Determine the (x, y) coordinate at the center of the cell enclosing the given text.  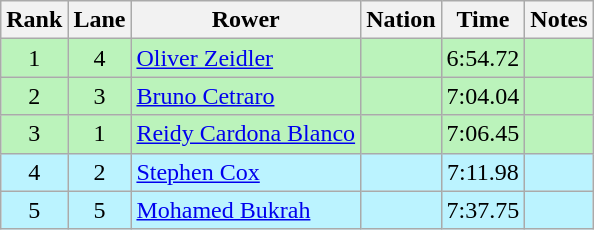
7:11.98 (483, 172)
Rower (246, 20)
Lane (100, 20)
7:04.04 (483, 96)
Mohamed Bukrah (246, 210)
Reidy Cardona Blanco (246, 134)
Time (483, 20)
7:06.45 (483, 134)
6:54.72 (483, 58)
Notes (559, 20)
Nation (401, 20)
Bruno Cetraro (246, 96)
7:37.75 (483, 210)
Stephen Cox (246, 172)
Oliver Zeidler (246, 58)
Rank (34, 20)
